Detect which cell encompasses the target text, then output its (x, y) center coordinate. 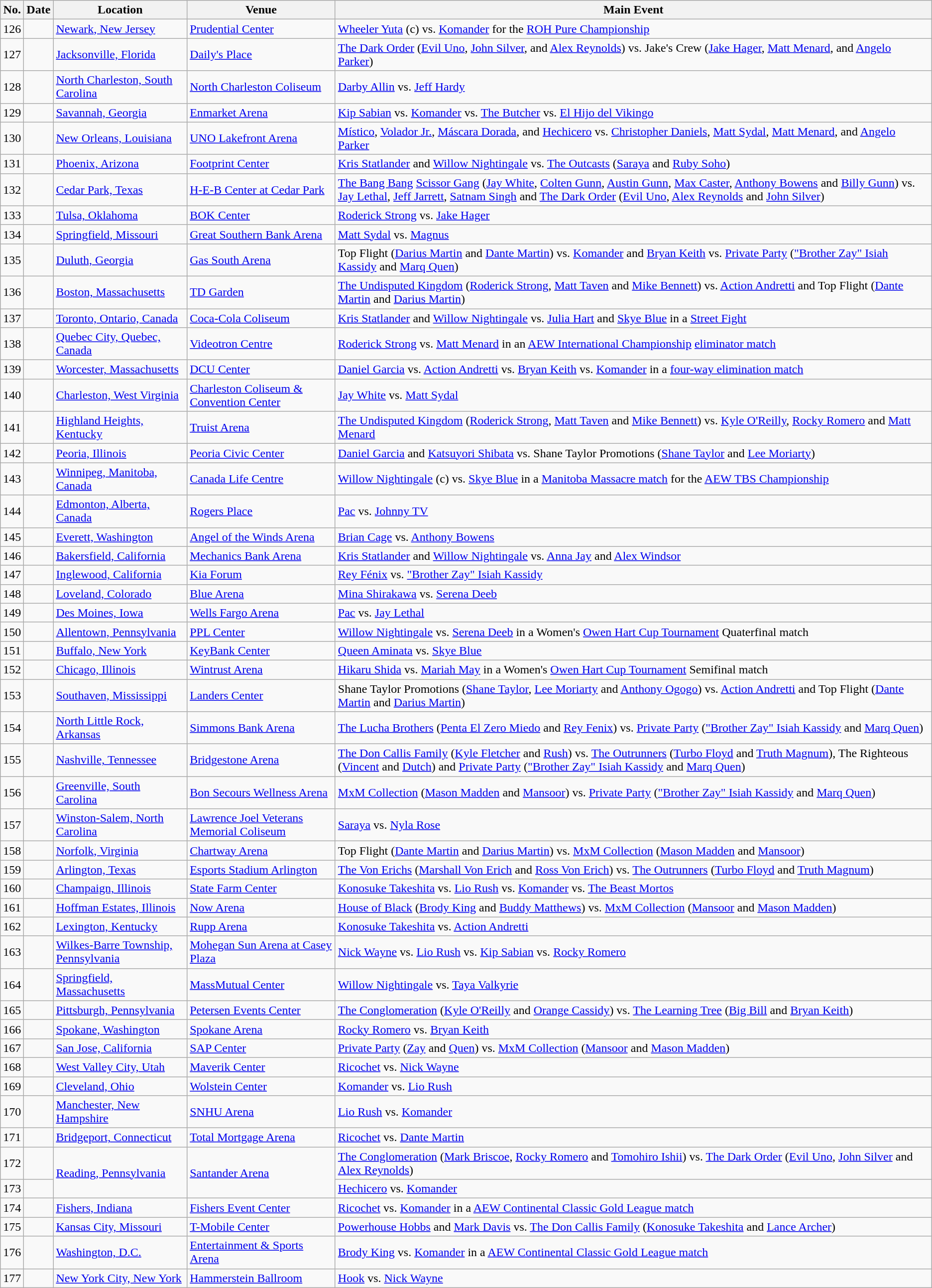
154 (12, 728)
Saraya vs. Nyla Rose (633, 825)
The Von Erichs (Marshall Von Erich and Ross Von Erich) vs. The Outrunners (Turbo Floyd and Truth Magnum) (633, 870)
Maverik Center (261, 1067)
Springfield, Massachusetts (120, 984)
Edmonton, Alberta, Canada (120, 511)
Pac vs. Jay Lethal (633, 613)
160 (12, 889)
159 (12, 870)
SNHU Arena (261, 1112)
162 (12, 926)
Willow Nightingale vs. Taya Valkyrie (633, 984)
176 (12, 1252)
House of Black (Brody King and Buddy Matthews) vs. MxM Collection (Mansoor and Mason Madden) (633, 907)
Komander vs. Lio Rush (633, 1086)
Ricochet vs. Dante Martin (633, 1138)
Matt Sydal vs. Magnus (633, 234)
Bon Secours Wellness Arena (261, 793)
Allentown, Pennsylvania (120, 632)
Petersen Events Center (261, 1010)
Simmons Bank Arena (261, 728)
Kris Statlander and Willow Nightingale vs. Anna Jay and Alex Windsor (633, 556)
Landers Center (261, 695)
Lio Rush vs. Komander (633, 1112)
Location (120, 10)
Hoffman Estates, Illinois (120, 907)
Mina Shirakawa vs. Serena Deeb (633, 594)
Winnipeg, Manitoba, Canada (120, 479)
142 (12, 453)
Cedar Park, Texas (120, 189)
Konosuke Takeshita vs. Action Andretti (633, 926)
Peoria, Illinois (120, 453)
Wheeler Yuta (c) vs. Komander for the ROH Pure Championship (633, 29)
Duluth, Georgia (120, 260)
Lawrence Joel Veterans Memorial Coliseum (261, 825)
Gas South Arena (261, 260)
T-Mobile Center (261, 1227)
Quebec City, Quebec, Canada (120, 344)
Brian Cage vs. Anthony Bowens (633, 537)
Date (39, 10)
Bridgestone Arena (261, 760)
Savannah, Georgia (120, 113)
Great Southern Bank Arena (261, 234)
North Charleston Coliseum (261, 87)
Top Flight (Dante Martin and Darius Martin) vs. MxM Collection (Mason Madden and Mansoor) (633, 851)
Enmarket Arena (261, 113)
166 (12, 1029)
Rogers Place (261, 511)
Manchester, New Hampshire (120, 1112)
Daniel Garcia and Katsuyori Shibata vs. Shane Taylor Promotions (Shane Taylor and Lee Moriarty) (633, 453)
Shane Taylor Promotions (Shane Taylor, Lee Moriarty and Anthony Ogogo) vs. Action Andretti and Top Flight (Dante Martin and Darius Martin) (633, 695)
Kia Forum (261, 575)
Winston-Salem, North Carolina (120, 825)
Fishers, Indiana (120, 1208)
The Lucha Brothers (Penta El Zero Miedo and Rey Fenix) vs. Private Party ("Brother Zay" Isiah Kassidy and Marq Quen) (633, 728)
Cleveland, Ohio (120, 1086)
169 (12, 1086)
Charleston, West Virginia (120, 395)
Místico, Volador Jr., Máscara Dorada, and Hechicero vs. Christopher Daniels, Matt Sydal, Matt Menard, and Angelo Parker (633, 138)
Lexington, Kentucky (120, 926)
Entertainment & Sports Arena (261, 1252)
Angel of the Winds Arena (261, 537)
PPL Center (261, 632)
145 (12, 537)
Hammerstein Ballroom (261, 1278)
132 (12, 189)
Hechicero vs. Komander (633, 1189)
161 (12, 907)
Springfield, Missouri (120, 234)
Southaven, Mississippi (120, 695)
Bridgeport, Connecticut (120, 1138)
Roderick Strong vs. Matt Menard in an AEW International Championship eliminator match (633, 344)
North Little Rock, Arkansas (120, 728)
Rey Fénix vs. "Brother Zay" Isiah Kassidy (633, 575)
135 (12, 260)
Jacksonville, Florida (120, 55)
Willow Nightingale (c) vs. Skye Blue in a Manitoba Massacre match for the AEW TBS Championship (633, 479)
148 (12, 594)
Top Flight (Darius Martin and Dante Martin) vs. Komander and Bryan Keith vs. Private Party ("Brother Zay" Isiah Kassidy and Marq Quen) (633, 260)
DCU Center (261, 370)
140 (12, 395)
West Valley City, Utah (120, 1067)
H-E-B Center at Cedar Park (261, 189)
Spokane, Washington (120, 1029)
Prudential Center (261, 29)
Charleston Coliseum & Convention Center (261, 395)
136 (12, 292)
133 (12, 215)
Coca-Cola Coliseum (261, 318)
134 (12, 234)
Buffalo, New York (120, 650)
North Charleston, South Carolina (120, 87)
Konosuke Takeshita vs. Lio Rush vs. Komander vs. The Beast Mortos (633, 889)
Daniel Garcia vs. Action Andretti vs. Bryan Keith vs. Komander in a four-way elimination match (633, 370)
170 (12, 1112)
149 (12, 613)
Powerhouse Hobbs and Mark Davis vs. The Don Callis Family (Konosuke Takeshita and Lance Archer) (633, 1227)
151 (12, 650)
Des Moines, Iowa (120, 613)
Santander Arena (261, 1172)
BOK Center (261, 215)
Chicago, Illinois (120, 669)
Boston, Massachusetts (120, 292)
129 (12, 113)
Videotron Centre (261, 344)
The Conglomeration (Kyle O'Reilly and Orange Cassidy) vs. The Learning Tree (Big Bill and Bryan Keith) (633, 1010)
Mohegan Sun Arena at Casey Plaza (261, 952)
Chartway Arena (261, 851)
Willow Nightingale vs. Serena Deeb in a Women's Owen Hart Cup Tournament Quaterfinal match (633, 632)
130 (12, 138)
New Orleans, Louisiana (120, 138)
153 (12, 695)
131 (12, 164)
174 (12, 1208)
Wells Fargo Arena (261, 613)
State Farm Center (261, 889)
138 (12, 344)
Pac vs. Johnny TV (633, 511)
Highland Heights, Kentucky (120, 427)
Ricochet vs. Komander in a AEW Continental Classic Gold League match (633, 1208)
147 (12, 575)
175 (12, 1227)
KeyBank Center (261, 650)
Queen Aminata vs. Skye Blue (633, 650)
126 (12, 29)
No. (12, 10)
Jay White vs. Matt Sydal (633, 395)
Kris Statlander and Willow Nightingale vs. The Outcasts (Saraya and Ruby Soho) (633, 164)
Darby Allin vs. Jeff Hardy (633, 87)
Pittsburgh, Pennsylvania (120, 1010)
UNO Lakefront Arena (261, 138)
167 (12, 1048)
164 (12, 984)
Canada Life Centre (261, 479)
Total Mortgage Arena (261, 1138)
Wolstein Center (261, 1086)
141 (12, 427)
Washington, D.C. (120, 1252)
Nick Wayne vs. Lio Rush vs. Kip Sabian vs. Rocky Romero (633, 952)
Tulsa, Oklahoma (120, 215)
Toronto, Ontario, Canada (120, 318)
144 (12, 511)
173 (12, 1189)
Esports Stadium Arlington (261, 870)
Private Party (Zay and Quen) vs. MxM Collection (Mansoor and Mason Madden) (633, 1048)
Fishers Event Center (261, 1208)
143 (12, 479)
127 (12, 55)
Champaign, Illinois (120, 889)
MassMutual Center (261, 984)
Arlington, Texas (120, 870)
The Undisputed Kingdom (Roderick Strong, Matt Taven and Mike Bennett) vs. Kyle O'Reilly, Rocky Romero and Matt Menard (633, 427)
Blue Arena (261, 594)
168 (12, 1067)
128 (12, 87)
Hook vs. Nick Wayne (633, 1278)
Spokane Arena (261, 1029)
155 (12, 760)
Kris Statlander and Willow Nightingale vs. Julia Hart and Skye Blue in a Street Fight (633, 318)
Roderick Strong vs. Jake Hager (633, 215)
Ricochet vs. Nick Wayne (633, 1067)
Loveland, Colorado (120, 594)
158 (12, 851)
Peoria Civic Center (261, 453)
Main Event (633, 10)
New York City, New York (120, 1278)
Rupp Arena (261, 926)
Newark, New Jersey (120, 29)
Bakersfield, California (120, 556)
171 (12, 1138)
Phoenix, Arizona (120, 164)
152 (12, 669)
The Undisputed Kingdom (Roderick Strong, Matt Taven and Mike Bennett) vs. Action Andretti and Top Flight (Dante Martin and Darius Martin) (633, 292)
San Jose, California (120, 1048)
Worcester, Massachusetts (120, 370)
137 (12, 318)
Truist Arena (261, 427)
Norfolk, Virginia (120, 851)
Wintrust Arena (261, 669)
177 (12, 1278)
157 (12, 825)
The Dark Order (Evil Uno, John Silver, and Alex Reynolds) vs. Jake's Crew (Jake Hager, Matt Menard, and Angelo Parker) (633, 55)
Kansas City, Missouri (120, 1227)
TD Garden (261, 292)
Wilkes-Barre Township, Pennsylvania (120, 952)
The Conglomeration (Mark Briscoe, Rocky Romero and Tomohiro Ishii) vs. The Dark Order (Evil Uno, John Silver and Alex Reynolds) (633, 1163)
146 (12, 556)
Now Arena (261, 907)
Inglewood, California (120, 575)
Kip Sabian vs. Komander vs. The Butcher vs. El Hijo del Vikingo (633, 113)
Greenville, South Carolina (120, 793)
Reading, Pennsylvania (120, 1172)
Footprint Center (261, 164)
139 (12, 370)
156 (12, 793)
150 (12, 632)
Brody King vs. Komander in a AEW Continental Classic Gold League match (633, 1252)
MxM Collection (Mason Madden and Mansoor) vs. Private Party ("Brother Zay" Isiah Kassidy and Marq Quen) (633, 793)
Hikaru Shida vs. Mariah May in a Women's Owen Hart Cup Tournament Semifinal match (633, 669)
SAP Center (261, 1048)
Rocky Romero vs. Bryan Keith (633, 1029)
Mechanics Bank Arena (261, 556)
172 (12, 1163)
Nashville, Tennessee (120, 760)
165 (12, 1010)
Everett, Washington (120, 537)
Venue (261, 10)
Daily's Place (261, 55)
163 (12, 952)
